Return the (X, Y) coordinate for the center point of the cell that contains the specified text.  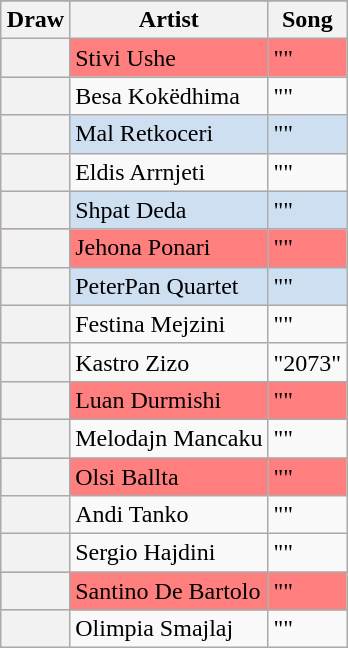
Eldis Arrnjeti (169, 172)
Olimpia Smajlaj (169, 629)
"2073" (308, 362)
Stivi Ushe (169, 58)
Draw (35, 20)
Melodajn Mancaku (169, 438)
Festina Mejzini (169, 324)
Mal Retkoceri (169, 134)
Artist (169, 20)
Jehona Ponari (169, 248)
Santino De Bartolo (169, 591)
Luan Durmishi (169, 400)
Besa Kokëdhima (169, 96)
Song (308, 20)
Andi Tanko (169, 515)
Shpat Deda (169, 210)
PeterPan Quartet (169, 286)
Olsi Ballta (169, 477)
Kastro Zizo (169, 362)
Sergio Hajdini (169, 553)
